Return the (x, y) coordinate for the center point of the cell that contains the specified text.  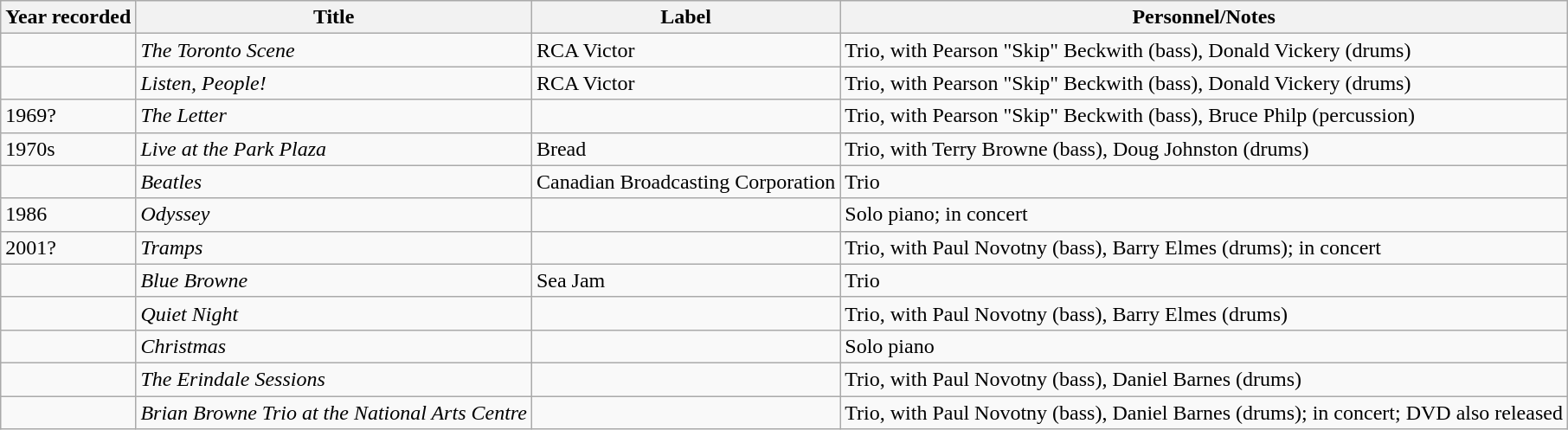
Year recorded (68, 17)
Trio, with Paul Novotny (bass), Daniel Barnes (drums); in concert; DVD also released (1205, 413)
Trio, with Terry Browne (bass), Doug Johnston (drums) (1205, 149)
Brian Browne Trio at the National Arts Centre (334, 413)
Beatles (334, 182)
Canadian Broadcasting Corporation (685, 182)
The Toronto Scene (334, 50)
Quiet Night (334, 313)
Live at the Park Plaza (334, 149)
Trio, with Paul Novotny (bass), Daniel Barnes (drums) (1205, 379)
Blue Browne (334, 280)
1970s (68, 149)
2001? (68, 247)
Solo piano; in concert (1205, 215)
The Erindale Sessions (334, 379)
1969? (68, 116)
Title (334, 17)
Listen, People! (334, 83)
Odyssey (334, 215)
Personnel/Notes (1205, 17)
Trio, with Paul Novotny (bass), Barry Elmes (drums) (1205, 313)
Christmas (334, 346)
1986 (68, 215)
Trio, with Paul Novotny (bass), Barry Elmes (drums); in concert (1205, 247)
Bread (685, 149)
Sea Jam (685, 280)
Solo piano (1205, 346)
Tramps (334, 247)
Label (685, 17)
Trio, with Pearson "Skip" Beckwith (bass), Bruce Philp (percussion) (1205, 116)
The Letter (334, 116)
